For the text-containing cell, return its midpoint in (x, y) coordinate format. 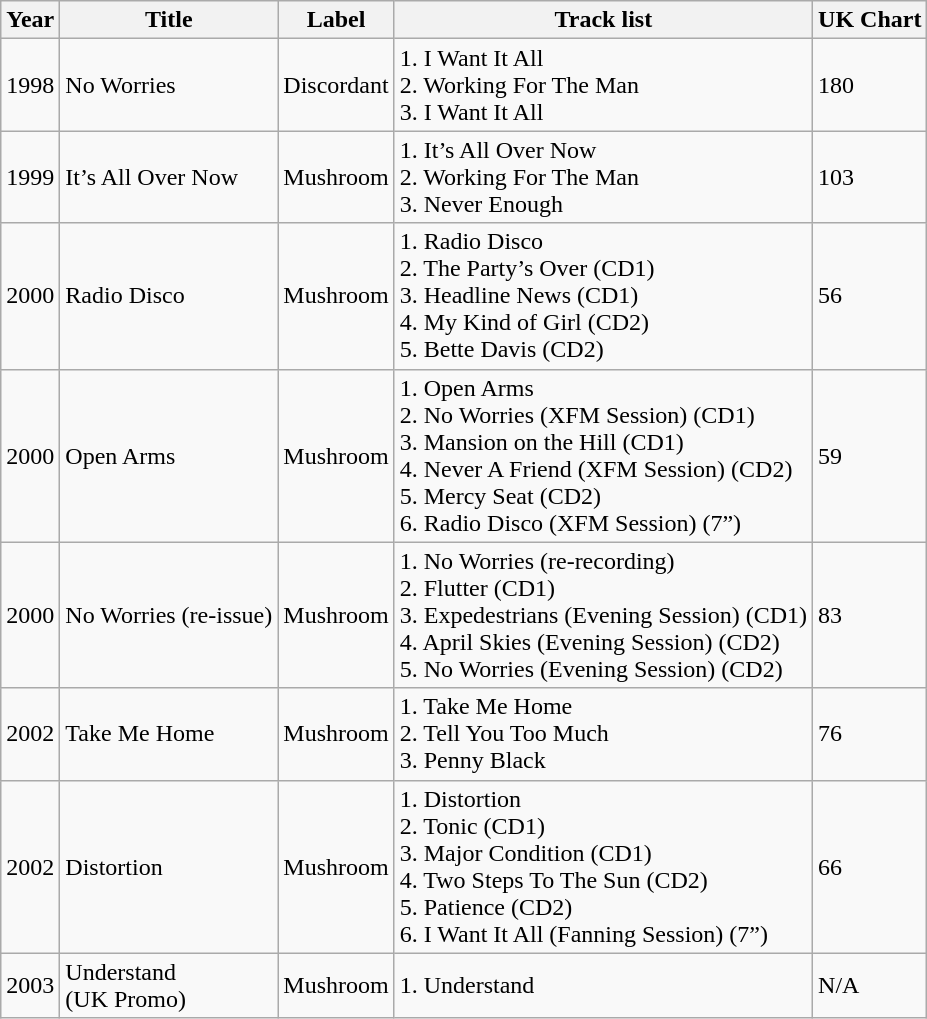
No Worries (re-issue) (169, 615)
2003 (30, 986)
1998 (30, 85)
103 (870, 177)
Distortion (169, 866)
66 (870, 866)
Take Me Home (169, 734)
It’s All Over Now (169, 177)
Track list (603, 20)
1. Radio Disco2. The Party’s Over (CD1)3. Headline News (CD1)4. My Kind of Girl (CD2)5. Bette Davis (CD2) (603, 296)
Radio Disco (169, 296)
180 (870, 85)
Year (30, 20)
1999 (30, 177)
Open Arms (169, 456)
UK Chart (870, 20)
83 (870, 615)
59 (870, 456)
Title (169, 20)
Understand(UK Promo) (169, 986)
1. I Want It All2. Working For The Man 3. I Want It All (603, 85)
Label (336, 20)
76 (870, 734)
Discordant (336, 85)
1. It’s All Over Now2. Working For The Man3. Never Enough (603, 177)
N/A (870, 986)
56 (870, 296)
No Worries (169, 85)
1. Take Me Home2. Tell You Too Much3. Penny Black (603, 734)
1. Distortion2. Tonic (CD1)3. Major Condition (CD1)4. Two Steps To The Sun (CD2)5. Patience (CD2)6. I Want It All (Fanning Session) (7”) (603, 866)
1. Understand (603, 986)
